Find where the given text appears and provide that cell's center as [x, y] coordinate. 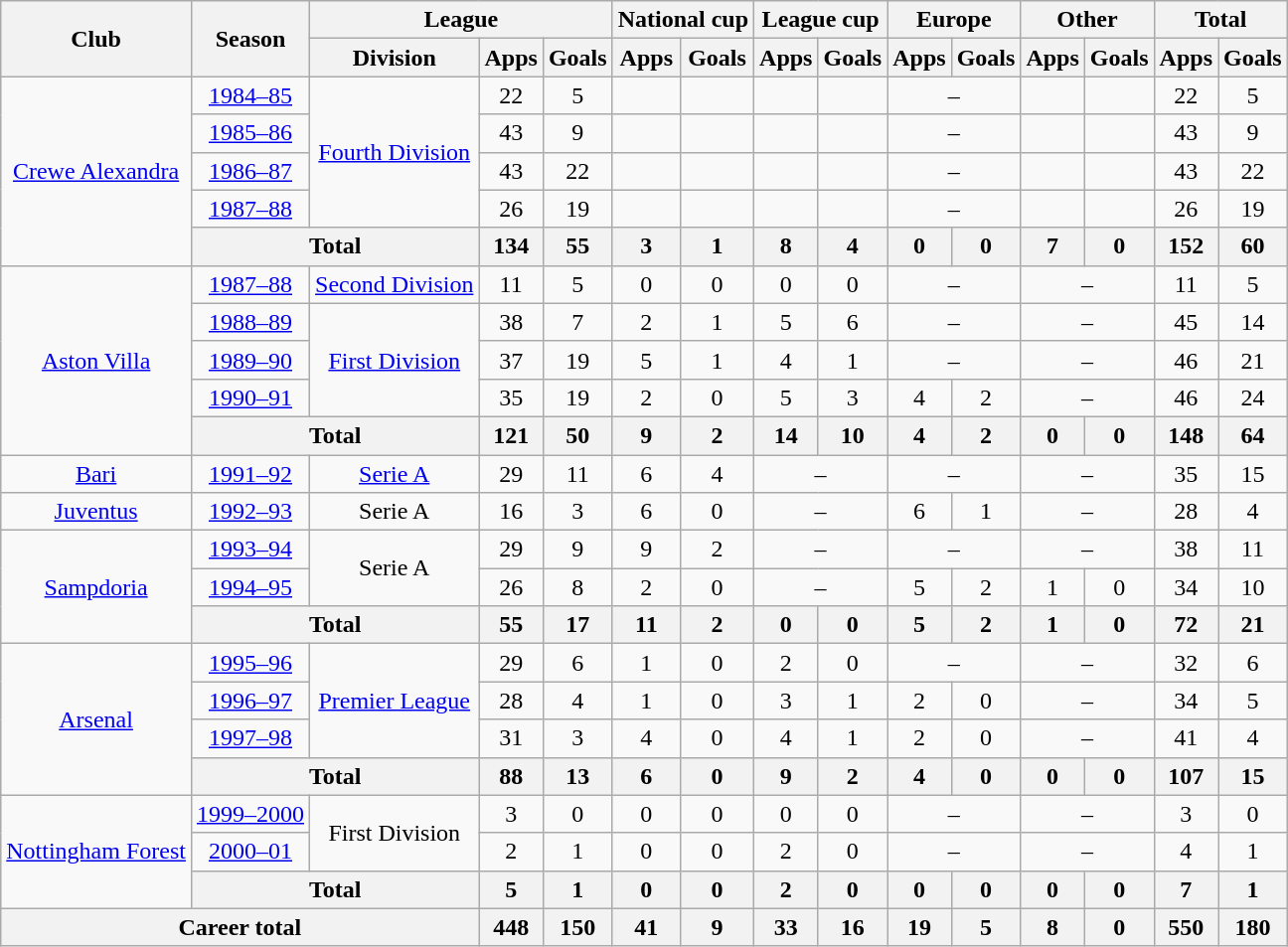
107 [1186, 776]
Second Division [395, 284]
Other [1087, 20]
Career total [241, 927]
Europe [954, 20]
88 [511, 776]
60 [1253, 246]
150 [577, 927]
148 [1186, 435]
Nottingham Forest [96, 852]
134 [511, 246]
1996–97 [250, 701]
180 [1253, 927]
Sampdoria [96, 587]
1993–94 [250, 550]
33 [786, 927]
1989–90 [250, 360]
152 [1186, 246]
37 [511, 360]
1988–89 [250, 322]
50 [577, 435]
Division [395, 58]
Club [96, 39]
550 [1186, 927]
Fourth Division [395, 152]
1999–2000 [250, 814]
1986–87 [250, 171]
Arsenal [96, 719]
121 [511, 435]
2000–01 [250, 852]
32 [1186, 663]
1992–93 [250, 512]
Bari [96, 474]
1985–86 [250, 133]
31 [511, 738]
1990–91 [250, 397]
72 [1186, 625]
League cup [821, 20]
64 [1253, 435]
League [461, 20]
1984–85 [250, 95]
24 [1253, 397]
Juventus [96, 512]
Aston Villa [96, 360]
Crewe Alexandra [96, 171]
13 [577, 776]
1997–98 [250, 738]
17 [577, 625]
Premier League [395, 701]
1991–92 [250, 474]
1994–95 [250, 587]
1995–96 [250, 663]
Season [250, 39]
National cup [683, 20]
448 [511, 927]
45 [1186, 322]
